Scan for the cell matching the given text and deliver its (X, Y) coordinate at center. 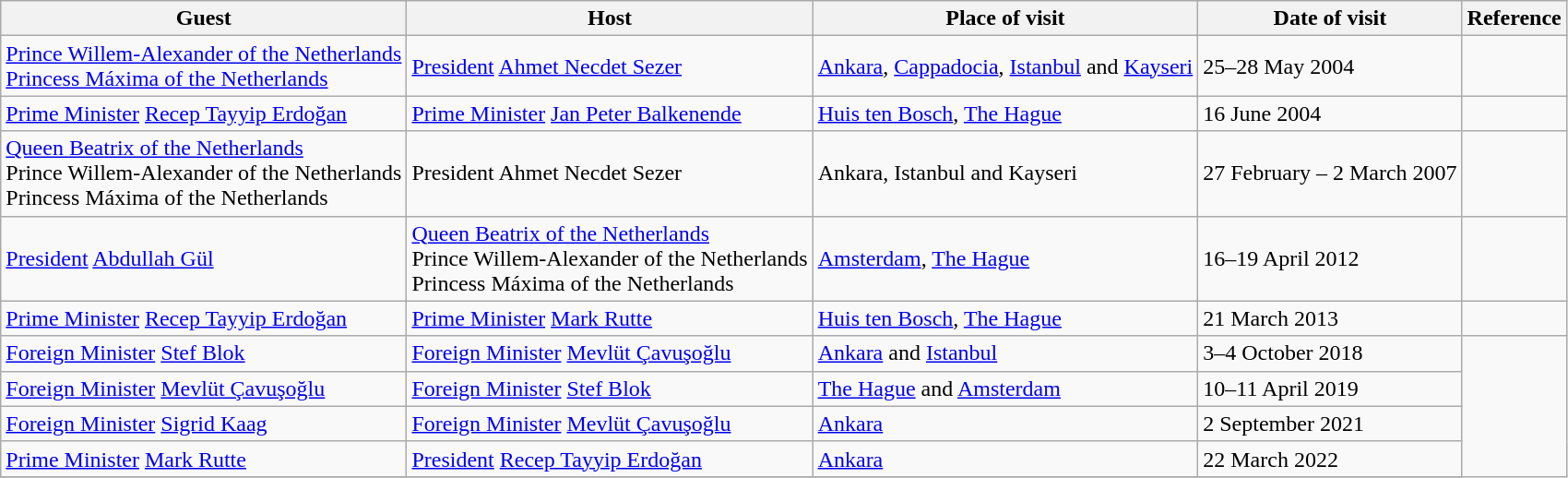
10–11 April 2019 (1330, 388)
3–4 October 2018 (1330, 353)
2 September 2021 (1330, 424)
16 June 2004 (1330, 114)
16–19 April 2012 (1330, 258)
President Recep Tayyip Erdoğan (610, 459)
Amsterdam, The Hague (1005, 258)
22 March 2022 (1330, 459)
Date of visit (1330, 18)
Prince Willem-Alexander of the NetherlandsPrincess Máxima of the Netherlands (204, 66)
25–28 May 2004 (1330, 66)
President Abdullah Gül (204, 258)
Ankara, Istanbul and Kayseri (1005, 173)
Ankara and Istanbul (1005, 353)
Host (610, 18)
Place of visit (1005, 18)
Prime Minister Jan Peter Balkenende (610, 114)
Guest (204, 18)
21 March 2013 (1330, 318)
Ankara, Cappadocia, Istanbul and Kayseri (1005, 66)
The Hague and Amsterdam (1005, 388)
Foreign Minister Sigrid Kaag (204, 424)
Reference (1515, 18)
27 February – 2 March 2007 (1330, 173)
